Identify which cell holds the provided text, then report its [X, Y] central coordinate. 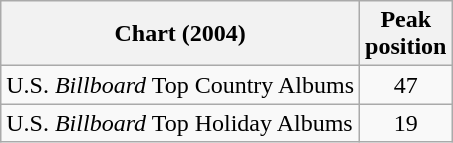
U.S. Billboard Top Holiday Albums [180, 123]
47 [406, 85]
Peakposition [406, 34]
U.S. Billboard Top Country Albums [180, 85]
Chart (2004) [180, 34]
19 [406, 123]
